Return the (X, Y) coordinate for the center point of the cell that contains the specified text.  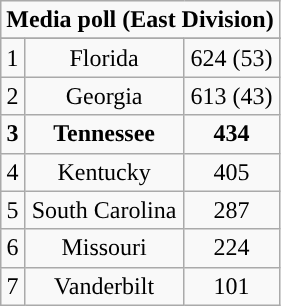
287 (232, 210)
Vanderbilt (104, 286)
6 (13, 248)
Florida (104, 58)
405 (232, 172)
7 (13, 286)
4 (13, 172)
101 (232, 286)
Missouri (104, 248)
613 (43) (232, 96)
South Carolina (104, 210)
3 (13, 134)
224 (232, 248)
1 (13, 58)
2 (13, 96)
Kentucky (104, 172)
624 (53) (232, 58)
Tennessee (104, 134)
Georgia (104, 96)
5 (13, 210)
Media poll (East Division) (140, 20)
434 (232, 134)
